Provide the [X, Y] coordinate of the cell's center where the given text is located.  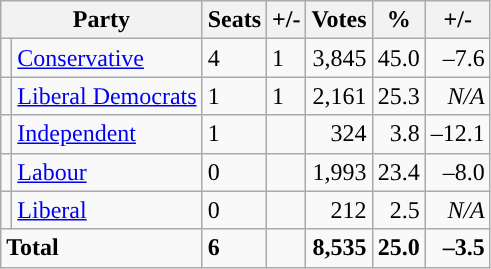
45.0 [398, 58]
23.4 [398, 172]
–7.6 [458, 58]
2,161 [339, 96]
Total [102, 248]
2.5 [398, 210]
Labour [107, 172]
Liberal Democrats [107, 96]
Party [102, 20]
Seats [234, 20]
% [398, 20]
–12.1 [458, 134]
Conservative [107, 58]
1,993 [339, 172]
25.0 [398, 248]
3.8 [398, 134]
6 [234, 248]
Votes [339, 20]
–3.5 [458, 248]
4 [234, 58]
25.3 [398, 96]
8,535 [339, 248]
Liberal [107, 210]
3,845 [339, 58]
324 [339, 134]
Independent [107, 134]
–8.0 [458, 172]
212 [339, 210]
